Return the (X, Y) coordinate for the center point of the cell that contains the specified text.  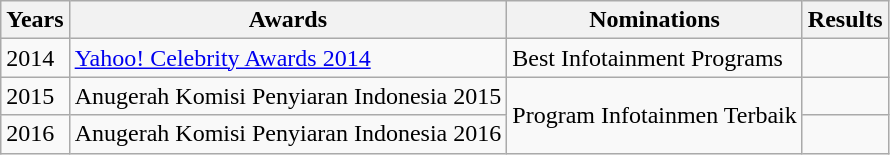
Yahoo! Celebrity Awards 2014 (288, 58)
Years (35, 20)
Results (845, 20)
Awards (288, 20)
Anugerah Komisi Penyiaran Indonesia 2015 (288, 96)
Program Infotainmen Terbaik (655, 115)
Best Infotainment Programs (655, 58)
Nominations (655, 20)
2016 (35, 134)
2015 (35, 96)
Anugerah Komisi Penyiaran Indonesia 2016 (288, 134)
2014 (35, 58)
